Pinpoint the cell where the given text exists, returning its (x, y) midpoint coordinate. 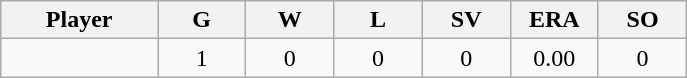
W (290, 20)
L (378, 20)
1 (202, 58)
ERA (554, 20)
SV (466, 20)
Player (80, 20)
SO (642, 20)
0.00 (554, 58)
G (202, 20)
